Pinpoint the cell where the given text exists, returning its [X, Y] midpoint coordinate. 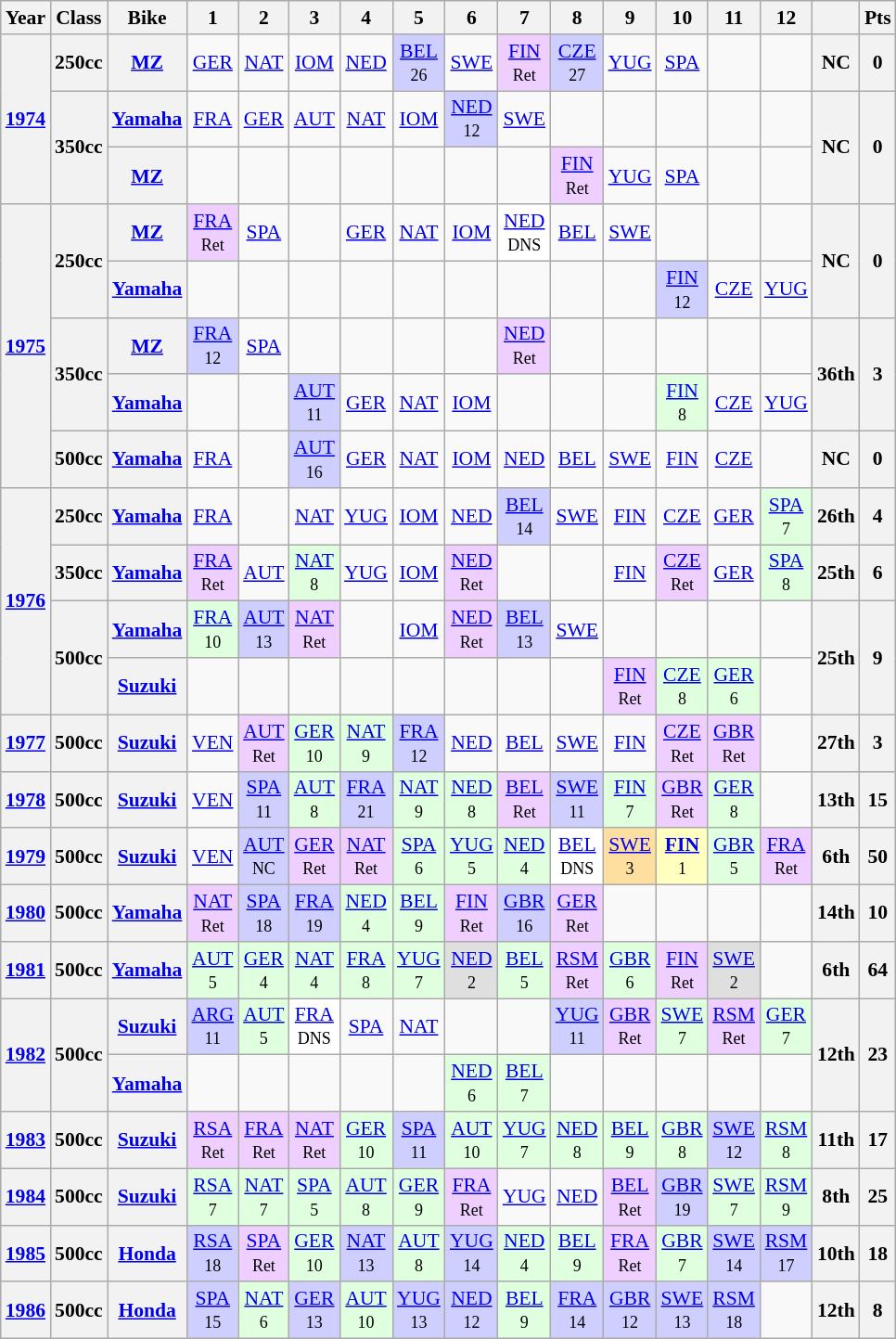
RSA7 [212, 1197]
64 [877, 971]
SWE3 [631, 857]
1985 [26, 1253]
GBR16 [525, 913]
GBR12 [631, 1310]
GER13 [314, 1310]
1981 [26, 971]
36th [837, 374]
NAT6 [263, 1310]
1976 [26, 601]
2 [263, 18]
Bike [147, 18]
8th [837, 1197]
CZE27 [577, 63]
BELDNS [577, 857]
YUG14 [471, 1253]
SPA18 [263, 913]
1984 [26, 1197]
GBR19 [683, 1197]
26th [837, 516]
BEL13 [525, 629]
RSARet [212, 1139]
1982 [26, 1055]
FRADNS [314, 1026]
AUTNC [263, 857]
RSM9 [787, 1197]
18 [877, 1253]
YUG11 [577, 1026]
10th [837, 1253]
FRA10 [212, 629]
1974 [26, 119]
27th [837, 742]
GER4 [263, 971]
RSA18 [212, 1253]
FIN8 [683, 403]
14th [837, 913]
FIN12 [683, 290]
FRA21 [365, 800]
AUT11 [314, 403]
FIN7 [631, 800]
SPA8 [787, 573]
GBR7 [683, 1253]
GBR5 [734, 857]
FRA8 [365, 971]
RSM8 [787, 1139]
SPA7 [787, 516]
FRA14 [577, 1310]
25 [877, 1197]
NAT8 [314, 573]
17 [877, 1139]
7 [525, 18]
SPARet [263, 1253]
AUT16 [314, 460]
BEL14 [525, 516]
1980 [26, 913]
NED6 [471, 1084]
Year [26, 18]
SWE13 [683, 1310]
SPA6 [419, 857]
NED2 [471, 971]
Class [79, 18]
1979 [26, 857]
1975 [26, 346]
GER9 [419, 1197]
RSM17 [787, 1253]
GER6 [734, 687]
BEL5 [525, 971]
RSM18 [734, 1310]
5 [419, 18]
NAT4 [314, 971]
SWE11 [577, 800]
BEL7 [525, 1084]
GBR6 [631, 971]
23 [877, 1055]
YUG13 [419, 1310]
FIN1 [683, 857]
NEDDNS [525, 232]
GER8 [734, 800]
CZE8 [683, 687]
BEL26 [419, 63]
GBR8 [683, 1139]
13th [837, 800]
YUG5 [471, 857]
1983 [26, 1139]
12 [787, 18]
1978 [26, 800]
50 [877, 857]
1 [212, 18]
FRA19 [314, 913]
NAT13 [365, 1253]
1977 [26, 742]
SWE2 [734, 971]
SWE12 [734, 1139]
Pts [877, 18]
ARG11 [212, 1026]
AUT13 [263, 629]
NAT7 [263, 1197]
15 [877, 800]
AUTRet [263, 742]
SWE14 [734, 1253]
1986 [26, 1310]
SPA15 [212, 1310]
GER7 [787, 1026]
SPA5 [314, 1197]
11th [837, 1139]
11 [734, 18]
